Return the [x, y] coordinate for the center point of the cell that contains the specified text.  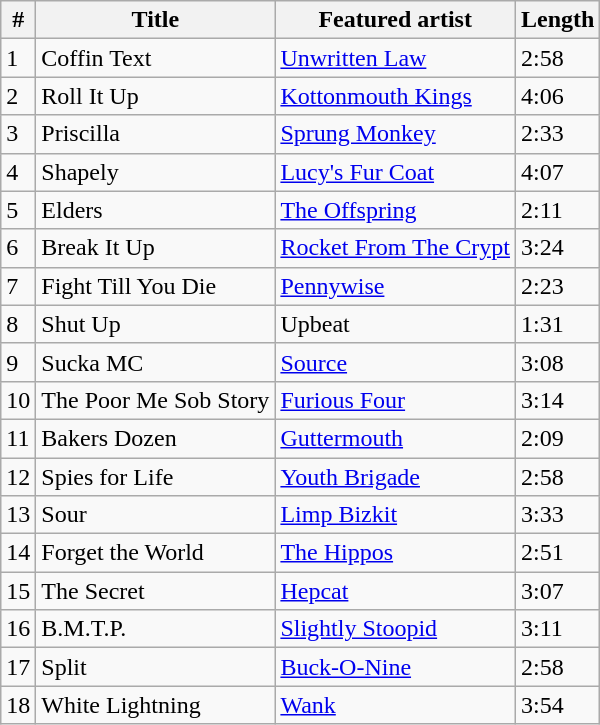
Title [156, 20]
1:31 [557, 324]
1 [18, 58]
Unwritten Law [396, 58]
The Secret [156, 591]
6 [18, 248]
3:11 [557, 629]
Fight Till You Die [156, 286]
Pennywise [396, 286]
15 [18, 591]
Priscilla [156, 134]
3:33 [557, 515]
Break It Up [156, 248]
Elders [156, 210]
4 [18, 172]
Forget the World [156, 553]
5 [18, 210]
Furious Four [396, 400]
Bakers Dozen [156, 438]
2 [18, 96]
Featured artist [396, 20]
Wank [396, 705]
3:08 [557, 362]
11 [18, 438]
Spies for Life [156, 477]
Kottonmouth Kings [396, 96]
Youth Brigade [396, 477]
B.M.T.P. [156, 629]
Shut Up [156, 324]
Sour [156, 515]
Sucka MC [156, 362]
2:23 [557, 286]
Slightly Stoopid [396, 629]
Limp Bizkit [396, 515]
2:09 [557, 438]
12 [18, 477]
The Offspring [396, 210]
2:51 [557, 553]
2:33 [557, 134]
Source [396, 362]
The Hippos [396, 553]
Sprung Monkey [396, 134]
4:07 [557, 172]
8 [18, 324]
7 [18, 286]
Coffin Text [156, 58]
3 [18, 134]
Split [156, 667]
18 [18, 705]
10 [18, 400]
3:07 [557, 591]
16 [18, 629]
3:14 [557, 400]
9 [18, 362]
Roll It Up [156, 96]
The Poor Me Sob Story [156, 400]
Buck-O-Nine [396, 667]
Shapely [156, 172]
White Lightning [156, 705]
2:11 [557, 210]
14 [18, 553]
17 [18, 667]
4:06 [557, 96]
Guttermouth [396, 438]
13 [18, 515]
Hepcat [396, 591]
3:24 [557, 248]
3:54 [557, 705]
Lucy's Fur Coat [396, 172]
Length [557, 20]
# [18, 20]
Upbeat [396, 324]
Rocket From The Crypt [396, 248]
